Locate the cell with the specified text and output its [x, y] center coordinate. 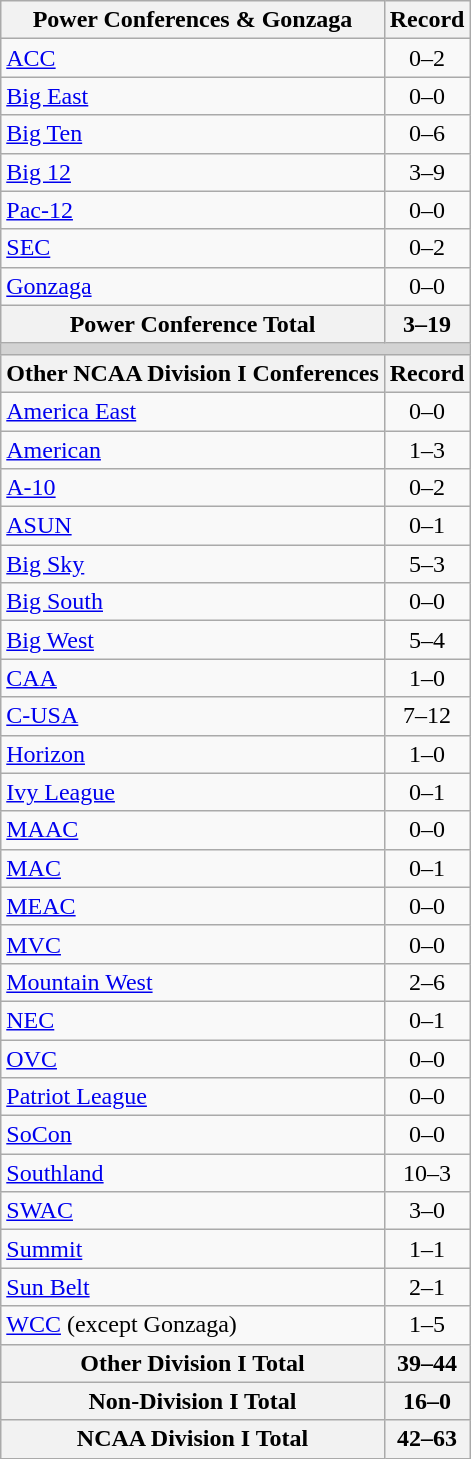
Big Ten [193, 134]
Power Conference Total [193, 324]
ACC [193, 58]
5–3 [427, 564]
Summit [193, 1249]
Gonzaga [193, 286]
Southland [193, 1173]
CAA [193, 678]
1–1 [427, 1249]
American [193, 449]
SoCon [193, 1135]
MVC [193, 944]
3–0 [427, 1211]
Horizon [193, 754]
A-10 [193, 488]
NEC [193, 1020]
MEAC [193, 906]
Big West [193, 640]
SEC [193, 248]
Sun Belt [193, 1287]
Power Conferences & Gonzaga [193, 20]
2–6 [427, 982]
Patriot League [193, 1097]
MAAC [193, 830]
Other NCAA Division I Conferences [193, 373]
Big 12 [193, 172]
Ivy League [193, 792]
Non-Division I Total [193, 1401]
America East [193, 411]
3–19 [427, 324]
7–12 [427, 716]
5–4 [427, 640]
Big Sky [193, 564]
Other Division I Total [193, 1363]
10–3 [427, 1173]
NCAA Division I Total [193, 1439]
0–6 [427, 134]
Big East [193, 96]
1–3 [427, 449]
ASUN [193, 526]
2–1 [427, 1287]
SWAC [193, 1211]
OVC [193, 1059]
C-USA [193, 716]
1–5 [427, 1325]
Pac-12 [193, 210]
MAC [193, 868]
WCC (except Gonzaga) [193, 1325]
16–0 [427, 1401]
42–63 [427, 1439]
Big South [193, 602]
Mountain West [193, 982]
39–44 [427, 1363]
3–9 [427, 172]
